Identify which cell holds the provided text, then report its (X, Y) central coordinate. 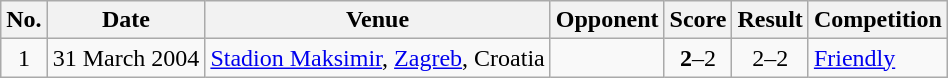
Stadion Maksimir, Zagreb, Croatia (378, 58)
1 (24, 58)
Friendly (878, 58)
Venue (378, 20)
31 March 2004 (126, 58)
Date (126, 20)
No. (24, 20)
Competition (878, 20)
Score (698, 20)
Result (770, 20)
Opponent (607, 20)
